Detect which cell encompasses the target text, then output its (X, Y) center coordinate. 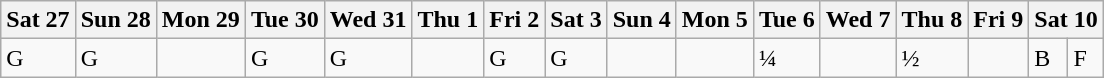
Wed 7 (858, 20)
Tue 6 (786, 20)
Sun 28 (116, 20)
Mon 5 (714, 20)
B (1048, 58)
Mon 29 (200, 20)
Thu 1 (448, 20)
Thu 8 (932, 20)
Sat 10 (1066, 20)
Sat 3 (576, 20)
¼ (786, 58)
Sun 4 (642, 20)
Tue 30 (284, 20)
Fri 2 (514, 20)
Fri 9 (998, 20)
F (1086, 58)
Wed 31 (368, 20)
½ (932, 58)
Sat 27 (38, 20)
